Scan for the cell matching the given text and deliver its [x, y] coordinate at center. 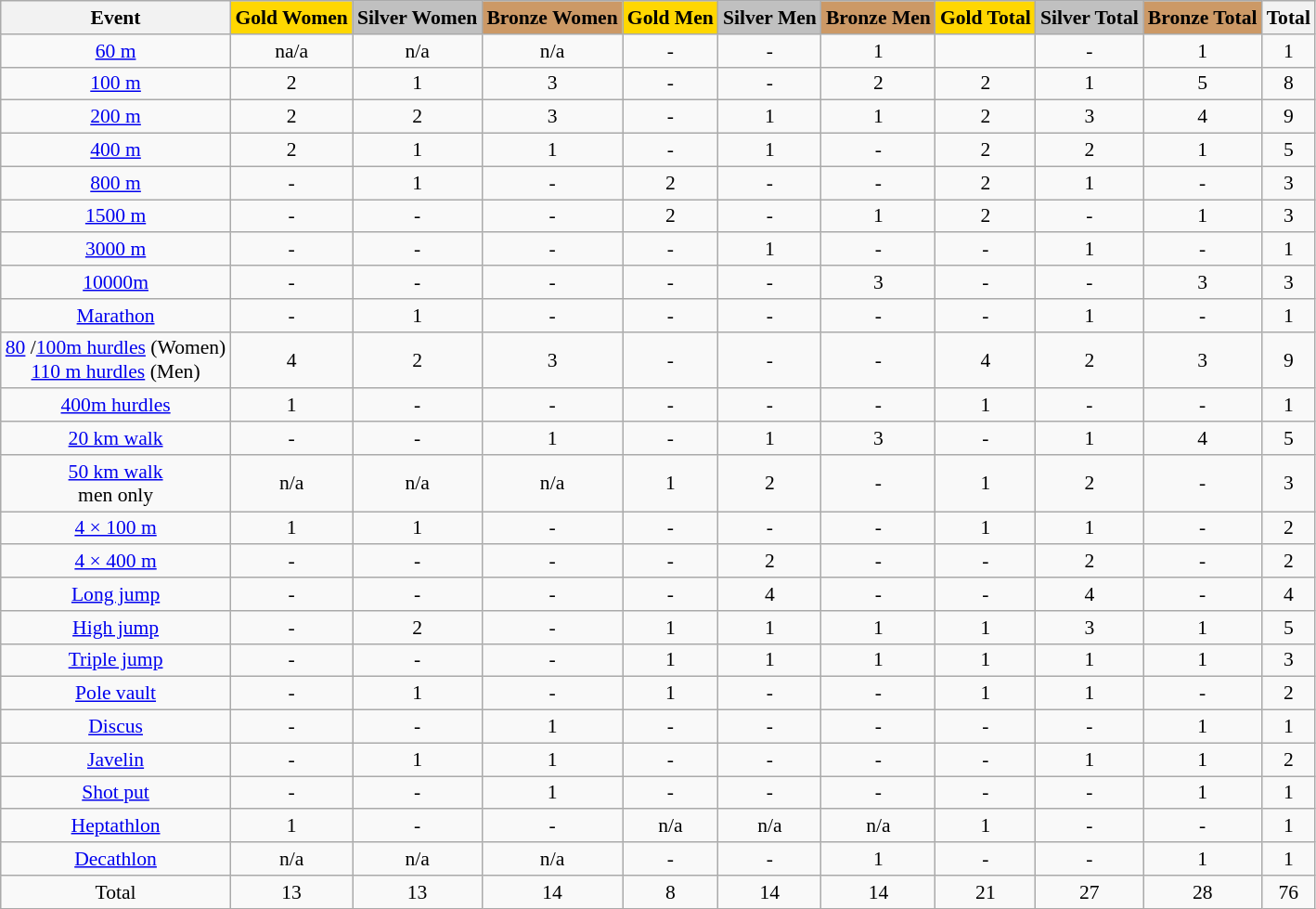
100 m [116, 84]
200 m [116, 117]
50 km walk men only [116, 483]
10000m [116, 282]
Marathon [116, 316]
na/a [291, 51]
4 × 100 m [116, 528]
Bronze Women [551, 18]
27 [1090, 892]
76 [1288, 892]
800 m [116, 183]
60 m [116, 51]
3000 m [116, 250]
Long jump [116, 594]
Discus [116, 727]
400 m [116, 150]
Event [116, 18]
Bronze Total [1203, 18]
Silver Men [770, 18]
28 [1203, 892]
Decathlon [116, 859]
4 × 400 m [116, 562]
Gold Men [670, 18]
Silver Women [418, 18]
400m hurdles [116, 406]
Bronze Men [878, 18]
1500 m [116, 216]
Silver Total [1090, 18]
Triple jump [116, 660]
Gold Total [986, 18]
Gold Women [291, 18]
High jump [116, 628]
21 [986, 892]
Shot put [116, 793]
Pole vault [116, 694]
Javelin [116, 760]
20 km walk [116, 438]
80 /100m hurdles (Women) 110 m hurdles (Men) [116, 360]
Heptathlon [116, 826]
